Locate the cell with the specified text and output its (X, Y) center coordinate. 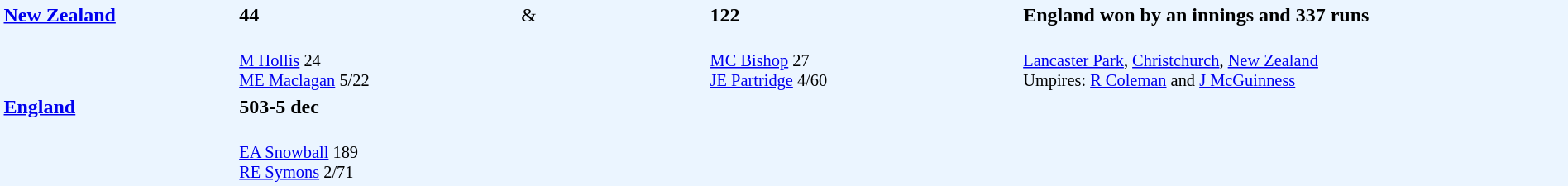
& (614, 15)
MC Bishop 27 JE Partridge 4/60 (864, 61)
New Zealand (119, 47)
503-5 dec (378, 107)
44 (378, 15)
M Hollis 24 ME Maclagan 5/22 (378, 61)
England won by an innings and 337 runs (1293, 15)
122 (864, 15)
Lancaster Park, Christchurch, New Zealand Umpires: R Coleman and J McGuinness (1293, 107)
EA Snowball 189 RE Symons 2/71 (378, 152)
England (119, 139)
